Pinpoint the cell where the given text exists, returning its [X, Y] midpoint coordinate. 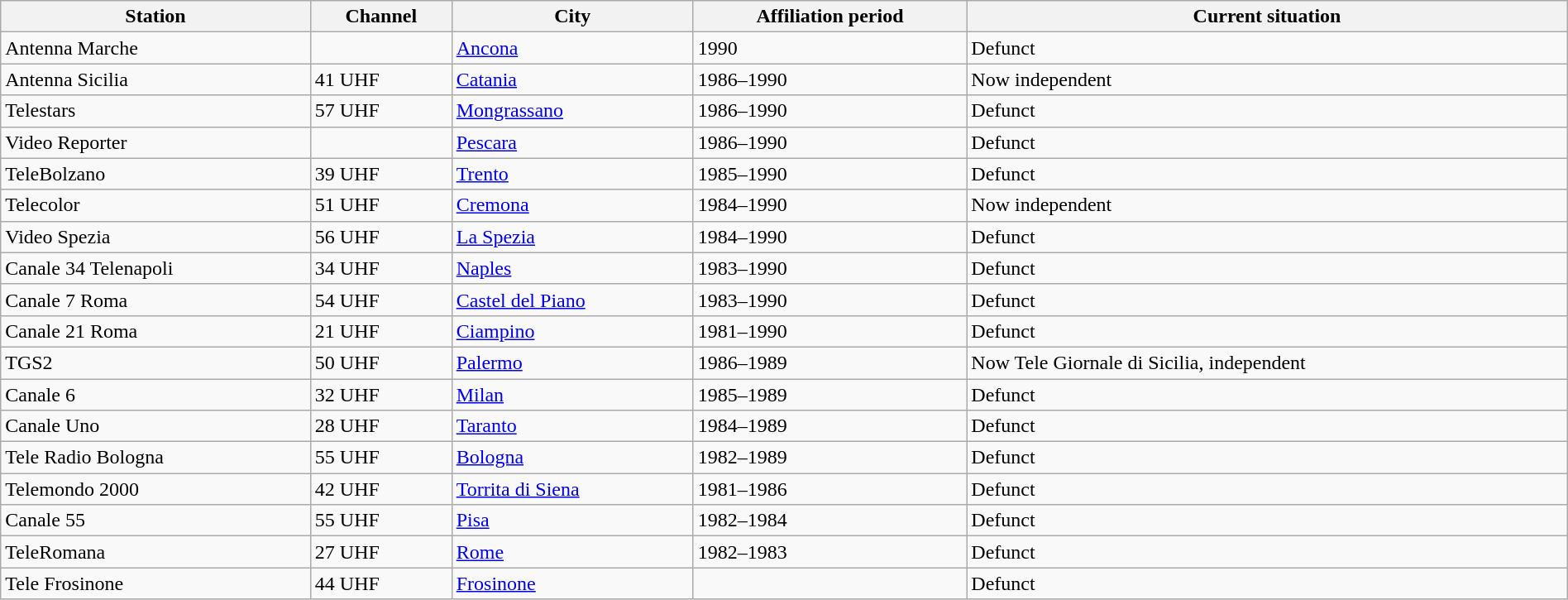
1981–1990 [830, 331]
1982–1989 [830, 458]
Palermo [572, 362]
Telestars [155, 111]
57 UHF [380, 111]
Canale 34 Telenapoli [155, 268]
1986–1989 [830, 362]
27 UHF [380, 552]
Frosinone [572, 583]
Canale 6 [155, 395]
Naples [572, 268]
Canale 55 [155, 521]
Video Spezia [155, 237]
Now Tele Giornale di Sicilia, independent [1267, 362]
La Spezia [572, 237]
Pisa [572, 521]
Channel [380, 17]
Torrita di Siena [572, 489]
Telemondo 2000 [155, 489]
51 UHF [380, 205]
50 UHF [380, 362]
Tele Radio Bologna [155, 458]
Trento [572, 174]
42 UHF [380, 489]
32 UHF [380, 395]
Ancona [572, 48]
Station [155, 17]
Video Reporter [155, 142]
1984–1989 [830, 426]
Pescara [572, 142]
39 UHF [380, 174]
TeleRomana [155, 552]
Affiliation period [830, 17]
Castel del Piano [572, 300]
Catania [572, 79]
Canale 7 Roma [155, 300]
Cremona [572, 205]
Tele Frosinone [155, 583]
1990 [830, 48]
City [572, 17]
Canale Uno [155, 426]
41 UHF [380, 79]
54 UHF [380, 300]
21 UHF [380, 331]
1985–1990 [830, 174]
1985–1989 [830, 395]
1982–1984 [830, 521]
Canale 21 Roma [155, 331]
Antenna Sicilia [155, 79]
Ciampino [572, 331]
TGS2 [155, 362]
1982–1983 [830, 552]
34 UHF [380, 268]
1981–1986 [830, 489]
Current situation [1267, 17]
Bologna [572, 458]
56 UHF [380, 237]
Milan [572, 395]
Antenna Marche [155, 48]
Rome [572, 552]
Taranto [572, 426]
44 UHF [380, 583]
Mongrassano [572, 111]
Telecolor [155, 205]
TeleBolzano [155, 174]
28 UHF [380, 426]
